Find where the given text appears and provide that cell's center as [x, y] coordinate. 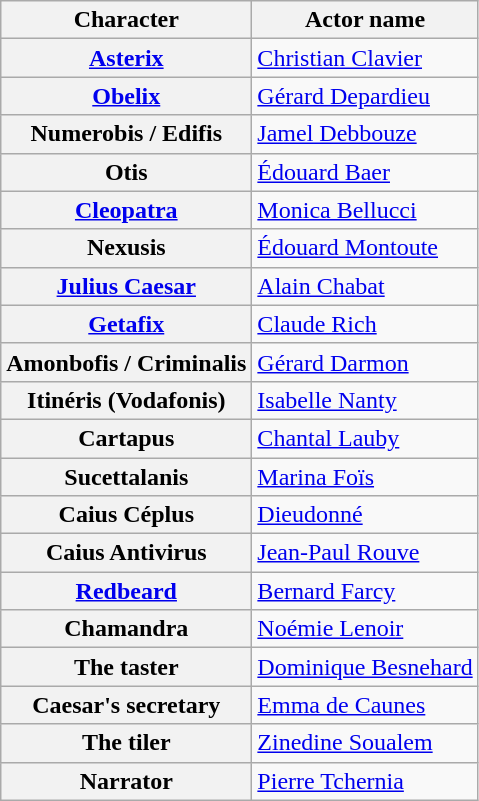
Narrator [126, 781]
Alain Chabat [365, 286]
Chamandra [126, 629]
Dieudonné [365, 515]
Gérard Darmon [365, 362]
Pierre Tchernia [365, 781]
Amonbofis / Criminalis [126, 362]
Édouard Montoute [365, 248]
Caius Antivirus [126, 553]
The taster [126, 667]
Marina Foïs [365, 477]
Jamel Debbouze [365, 134]
Actor name [365, 20]
Asterix [126, 58]
Caesar's secretary [126, 705]
Emma de Caunes [365, 705]
Noémie Lenoir [365, 629]
Jean-Paul Rouve [365, 553]
Numerobis / Edifis [126, 134]
Cartapus [126, 438]
Redbeard [126, 591]
Claude Rich [365, 324]
Cleopatra [126, 210]
Isabelle Nanty [365, 400]
Obelix [126, 96]
Édouard Baer [365, 172]
Otis [126, 172]
Nexusis [126, 248]
Getafix [126, 324]
Zinedine Soualem [365, 743]
Chantal Lauby [365, 438]
Bernard Farcy [365, 591]
Character [126, 20]
Caius Céplus [126, 515]
Monica Bellucci [365, 210]
Gérard Depardieu [365, 96]
Julius Caesar [126, 286]
The tiler [126, 743]
Christian Clavier [365, 58]
Sucettalanis [126, 477]
Itinéris (Vodafonis) [126, 400]
Dominique Besnehard [365, 667]
